Scan for the cell matching the given text and deliver its (x, y) coordinate at center. 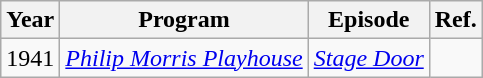
Philip Morris Playhouse (184, 58)
Year (30, 20)
1941 (30, 58)
Episode (368, 20)
Ref. (456, 20)
Program (184, 20)
Stage Door (368, 58)
